Determine the [X, Y] coordinate at the center of the cell enclosing the given text.  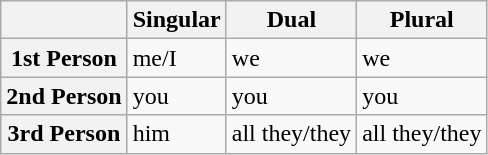
Singular [176, 20]
2nd Person [64, 96]
1st Person [64, 58]
him [176, 134]
Dual [291, 20]
me/I [176, 58]
Plural [422, 20]
3rd Person [64, 134]
